Detect which cell encompasses the target text, then output its [x, y] center coordinate. 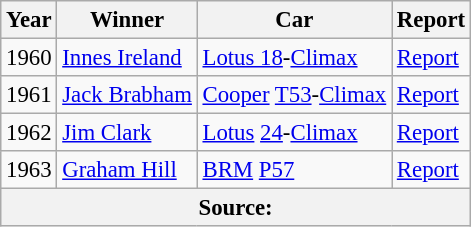
Lotus 18-Climax [294, 58]
Car [294, 20]
Jack Brabham [127, 95]
1961 [29, 95]
Cooper T53-Climax [294, 95]
1963 [29, 170]
Innes Ireland [127, 58]
Graham Hill [127, 170]
Jim Clark [127, 133]
Winner [127, 20]
1962 [29, 133]
Year [29, 20]
Source: [236, 208]
Lotus 24-Climax [294, 133]
BRM P57 [294, 170]
1960 [29, 58]
